Find where the given text appears and provide that cell's center as (x, y) coordinate. 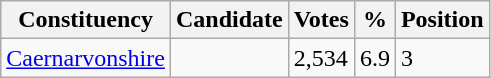
Votes (321, 20)
Position (442, 20)
Constituency (86, 20)
Caernarvonshire (86, 58)
Candidate (229, 20)
6.9 (374, 58)
3 (442, 58)
% (374, 20)
2,534 (321, 58)
